Capture the cell that displays the provided text and extract its [x, y] central coordinate. 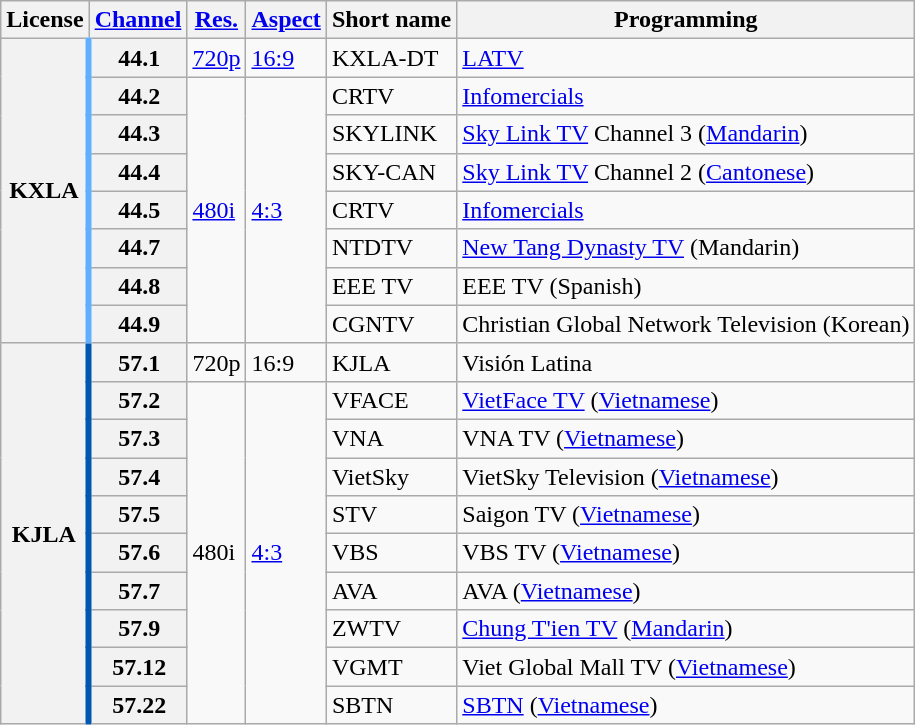
VNA TV (Vietnamese) [686, 438]
VBS [391, 553]
44.5 [138, 210]
VGMT [391, 667]
44.9 [138, 324]
Channel [138, 20]
CGNTV [391, 324]
57.1 [138, 362]
EEE TV (Spanish) [686, 286]
VNA [391, 438]
44.7 [138, 248]
44.3 [138, 134]
57.4 [138, 477]
Chung T'ien TV (Mandarin) [686, 629]
VFACE [391, 400]
57.9 [138, 629]
44.8 [138, 286]
57.6 [138, 553]
KXLA-DT [391, 58]
New Tang Dynasty TV (Mandarin) [686, 248]
Sky Link TV Channel 2 (Cantonese) [686, 172]
SBTN (Vietnamese) [686, 705]
License [45, 20]
SKY-CAN [391, 172]
VietSky Television (Vietnamese) [686, 477]
KXLA [45, 191]
NTDTV [391, 248]
57.22 [138, 705]
Programming [686, 20]
VBS TV (Vietnamese) [686, 553]
57.2 [138, 400]
EEE TV [391, 286]
Christian Global Network Television (Korean) [686, 324]
57.7 [138, 591]
VietFace TV (Vietnamese) [686, 400]
57.5 [138, 515]
Res. [216, 20]
AVA (Vietnamese) [686, 591]
Viet Global Mall TV (Vietnamese) [686, 667]
44.2 [138, 96]
44.4 [138, 172]
57.3 [138, 438]
AVA [391, 591]
STV [391, 515]
SBTN [391, 705]
Aspect [286, 20]
LATV [686, 58]
Visión Latina [686, 362]
57.12 [138, 667]
ZWTV [391, 629]
Sky Link TV Channel 3 (Mandarin) [686, 134]
Short name [391, 20]
VietSky [391, 477]
Saigon TV (Vietnamese) [686, 515]
SKYLINK [391, 134]
44.1 [138, 58]
